Capture the cell that displays the provided text and extract its (X, Y) central coordinate. 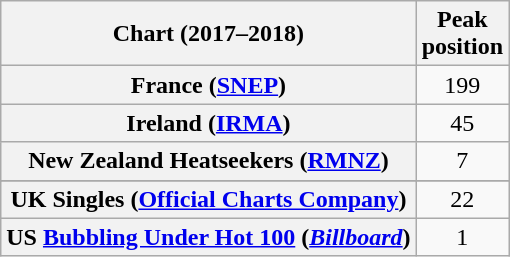
UK Singles (Official Charts Company) (208, 199)
7 (462, 161)
Ireland (IRMA) (208, 123)
US Bubbling Under Hot 100 (Billboard) (208, 237)
1 (462, 237)
199 (462, 85)
France (SNEP) (208, 85)
Peakposition (462, 34)
45 (462, 123)
22 (462, 199)
New Zealand Heatseekers (RMNZ) (208, 161)
Chart (2017–2018) (208, 34)
